Return [X, Y] of the center of cell containing provided text 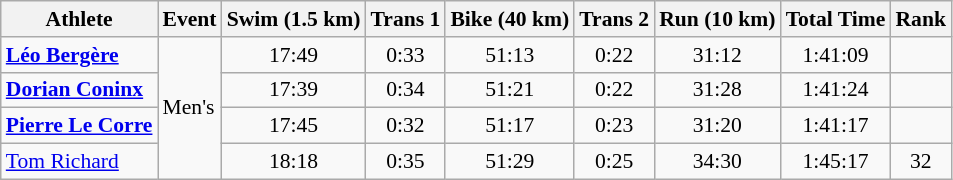
0:33 [405, 55]
51:13 [510, 55]
Pierre Le Corre [80, 126]
Swim (1.5 km) [294, 19]
17:49 [294, 55]
Rank [920, 19]
31:28 [717, 90]
Event [190, 19]
Men's [190, 108]
Trans 2 [614, 19]
1:41:17 [836, 126]
0:34 [405, 90]
Trans 1 [405, 19]
1:41:24 [836, 90]
51:21 [510, 90]
34:30 [717, 162]
Run (10 km) [717, 19]
17:45 [294, 126]
Léo Bergère [80, 55]
Total Time [836, 19]
1:45:17 [836, 162]
51:17 [510, 126]
0:32 [405, 126]
0:35 [405, 162]
31:20 [717, 126]
Bike (40 km) [510, 19]
0:23 [614, 126]
32 [920, 162]
18:18 [294, 162]
Dorian Coninx [80, 90]
Athlete [80, 19]
51:29 [510, 162]
17:39 [294, 90]
0:25 [614, 162]
31:12 [717, 55]
1:41:09 [836, 55]
Tom Richard [80, 162]
